Locate the cell with the specified text and output its (X, Y) center coordinate. 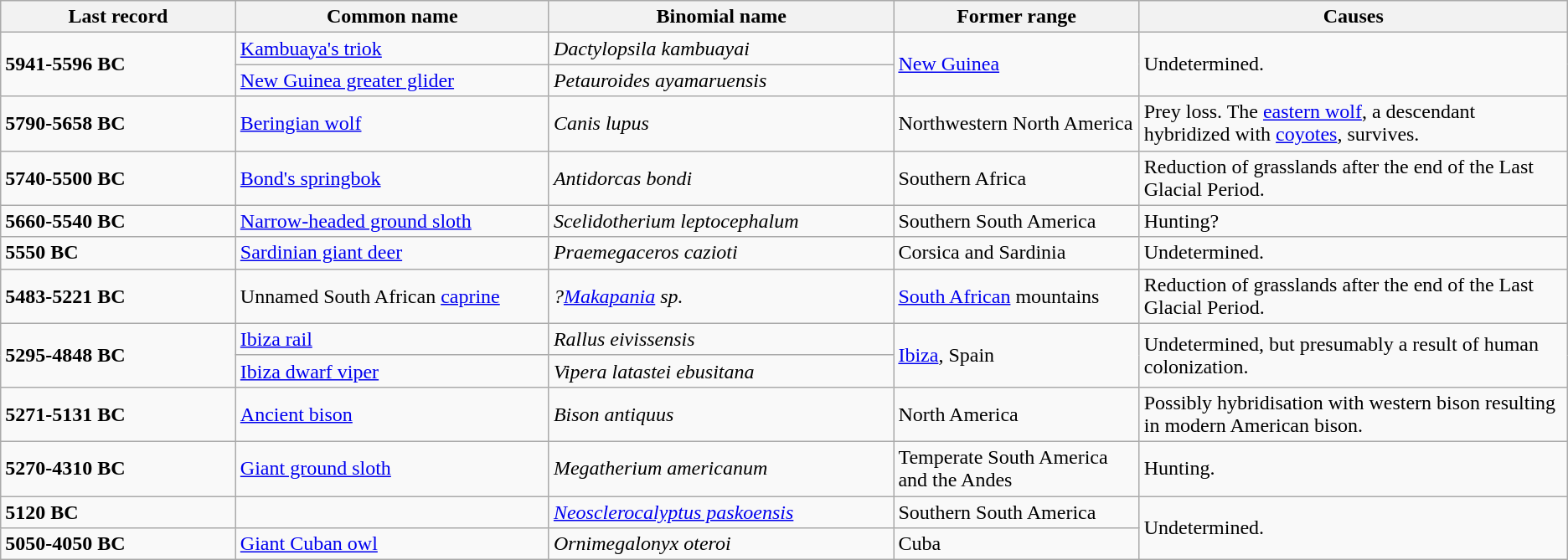
Binomial name (720, 17)
Corsica and Sardinia (1017, 253)
Antidorcas bondi (720, 177)
Praemegaceros cazioti (720, 253)
Megatherium americanum (720, 469)
Scelidotherium leptocephalum (720, 221)
Unnamed South African caprine (392, 296)
5271-5131 BC (119, 414)
Prey loss. The eastern wolf, a descendant hybridized with coyotes, survives. (1354, 124)
Ibiza dwarf viper (392, 371)
Bison antiquus (720, 414)
5660-5540 BC (119, 221)
Giant Cuban owl (392, 544)
Ancient bison (392, 414)
Undetermined, but presumably a result of human colonization. (1354, 355)
5550 BC (119, 253)
Neosclerocalyptus paskoensis (720, 511)
Northwestern North America (1017, 124)
Kambuaya's triok (392, 49)
Cuba (1017, 544)
?Makapania sp. (720, 296)
Hunting? (1354, 221)
5483-5221 BC (119, 296)
5941-5596 BC (119, 64)
Causes (1354, 17)
Southern Africa (1017, 177)
5740-5500 BC (119, 177)
Giant ground sloth (392, 469)
South African mountains (1017, 296)
5790-5658 BC (119, 124)
Former range (1017, 17)
Rallus eivissensis (720, 339)
5050-4050 BC (119, 544)
5270-4310 BC (119, 469)
Narrow-headed ground sloth (392, 221)
Dactylopsila kambuayai (720, 49)
Common name (392, 17)
Sardinian giant deer (392, 253)
Temperate South America and the Andes (1017, 469)
Hunting. (1354, 469)
Vipera latastei ebusitana (720, 371)
5120 BC (119, 511)
5295-4848 BC (119, 355)
Last record (119, 17)
Bond's springbok (392, 177)
North America (1017, 414)
Ibiza rail (392, 339)
Petauroides ayamaruensis (720, 80)
Ibiza, Spain (1017, 355)
Possibly hybridisation with western bison resulting in modern American bison. (1354, 414)
Canis lupus (720, 124)
New Guinea greater glider (392, 80)
Beringian wolf (392, 124)
New Guinea (1017, 64)
Ornimegalonyx oteroi (720, 544)
